Return [x, y] of the center of cell containing provided text 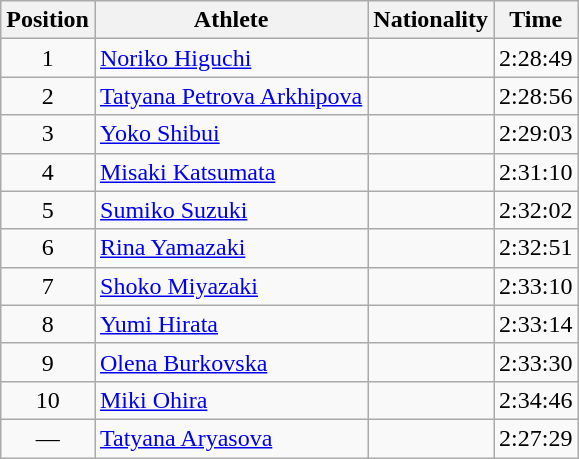
5 [48, 210]
4 [48, 172]
Shoko Miyazaki [230, 286]
2:33:10 [536, 286]
Tatyana Aryasova [230, 438]
2 [48, 96]
6 [48, 248]
2:28:49 [536, 58]
Yumi Hirata [230, 324]
Athlete [230, 20]
2:29:03 [536, 134]
9 [48, 362]
Noriko Higuchi [230, 58]
Nationality [431, 20]
7 [48, 286]
10 [48, 400]
Time [536, 20]
Sumiko Suzuki [230, 210]
Olena Burkovska [230, 362]
— [48, 438]
2:33:14 [536, 324]
2:27:29 [536, 438]
Rina Yamazaki [230, 248]
2:32:51 [536, 248]
Miki Ohira [230, 400]
1 [48, 58]
2:33:30 [536, 362]
2:32:02 [536, 210]
8 [48, 324]
Misaki Katsumata [230, 172]
Yoko Shibui [230, 134]
2:31:10 [536, 172]
3 [48, 134]
2:34:46 [536, 400]
Position [48, 20]
Tatyana Petrova Arkhipova [230, 96]
2:28:56 [536, 96]
